Return (X, Y) of the center of cell containing provided text 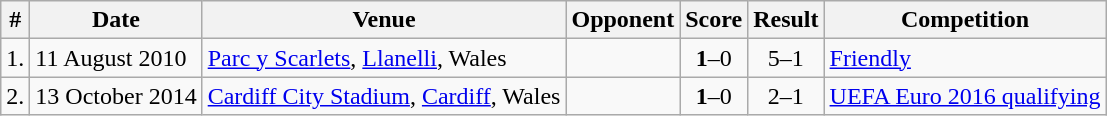
13 October 2014 (116, 96)
5–1 (786, 58)
Result (786, 20)
Opponent (623, 20)
Competition (965, 20)
2. (16, 96)
1. (16, 58)
Friendly (965, 58)
# (16, 20)
Cardiff City Stadium, Cardiff, Wales (384, 96)
UEFA Euro 2016 qualifying (965, 96)
11 August 2010 (116, 58)
Date (116, 20)
2–1 (786, 96)
Parc y Scarlets, Llanelli, Wales (384, 58)
Score (714, 20)
Venue (384, 20)
